Detect which cell encompasses the target text, then output its (x, y) center coordinate. 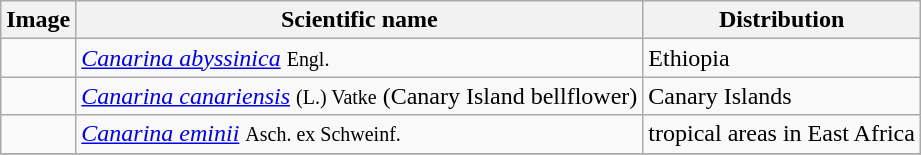
Scientific name (360, 20)
tropical areas in East Africa (782, 134)
Canarina eminii Asch. ex Schweinf. (360, 134)
Ethiopia (782, 58)
Distribution (782, 20)
Canarina abyssinica Engl. (360, 58)
Canary Islands (782, 96)
Image (38, 20)
Canarina canariensis (L.) Vatke (Canary Island bellflower) (360, 96)
